Return the (X, Y) coordinate for the center point of the cell that contains the specified text.  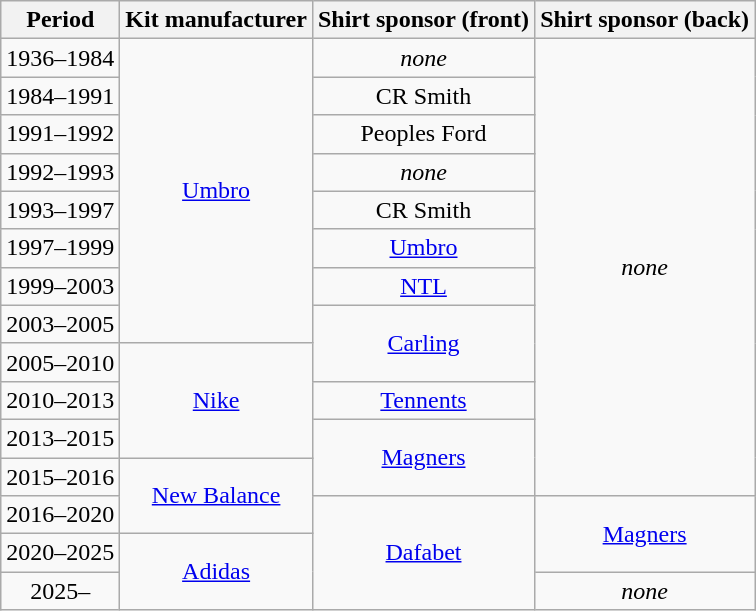
1999–2003 (60, 286)
Carling (423, 343)
New Balance (216, 496)
Period (60, 20)
Dafabet (423, 553)
Peoples Ford (423, 134)
2005–2010 (60, 362)
1992–1993 (60, 172)
Tennents (423, 400)
1984–1991 (60, 96)
1997–1999 (60, 248)
Nike (216, 400)
Kit manufacturer (216, 20)
1993–1997 (60, 210)
1991–1992 (60, 134)
Adidas (216, 572)
2025– (60, 591)
2015–2016 (60, 477)
Shirt sponsor (front) (423, 20)
2016–2020 (60, 515)
2013–2015 (60, 438)
2020–2025 (60, 553)
NTL (423, 286)
2010–2013 (60, 400)
Shirt sponsor (back) (645, 20)
2003–2005 (60, 324)
1936–1984 (60, 58)
